From the cell containing the given text, extract its center point as [x, y] coordinate. 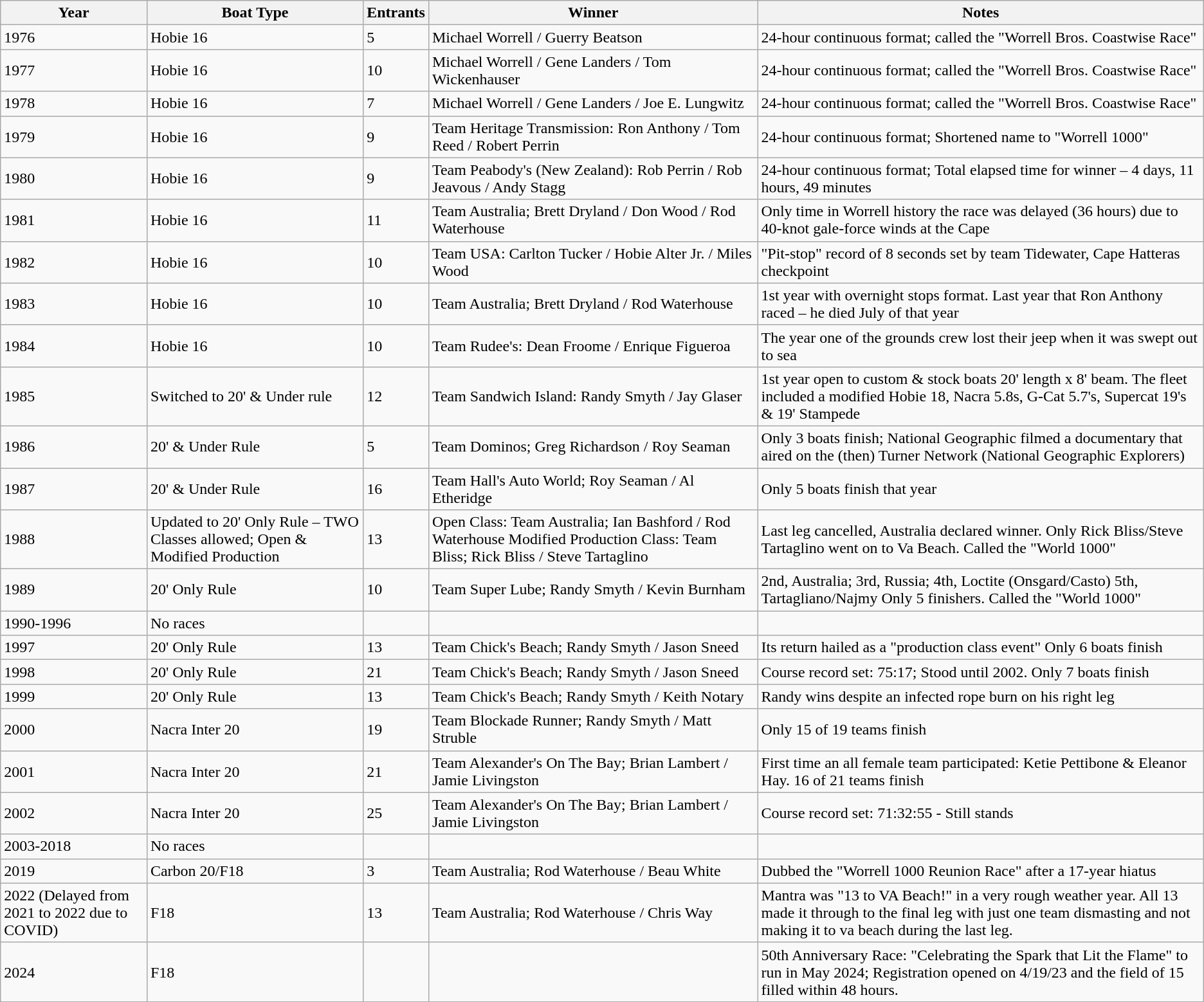
Team USA: Carlton Tucker / Hobie Alter Jr. / Miles Wood [593, 262]
Michael Worrell / Guerry Beatson [593, 37]
1983 [74, 304]
1988 [74, 540]
Only 5 boats finish that year [980, 489]
Team Rudee's: Dean Froome / Enrique Figueroa [593, 346]
Team Australia; Rod Waterhouse / Chris Way [593, 913]
12 [396, 396]
Michael Worrell / Gene Landers / Tom Wickenhauser [593, 71]
Team Australia; Brett Dryland / Don Wood / Rod Waterhouse [593, 220]
Team Hall's Auto World; Roy Seaman / Al Etheridge [593, 489]
Dubbed the "Worrell 1000 Reunion Race" after a 17-year hiatus [980, 871]
1978 [74, 104]
3 [396, 871]
1984 [74, 346]
1982 [74, 262]
1997 [74, 648]
1998 [74, 672]
Updated to 20' Only Rule – TWO Classes allowed; Open & Modified Production [255, 540]
1986 [74, 446]
Only 3 boats finish; National Geographic filmed a documentary that aired on the (then) Turner Network (National Geographic Explorers) [980, 446]
Course record set: 71:32:55 - Still stands [980, 813]
Michael Worrell / Gene Landers / Joe E. Lungwitz [593, 104]
Last leg cancelled, Australia declared winner. Only Rick Bliss/Steve Tartaglino went on to Va Beach. Called the "World 1000" [980, 540]
Team Heritage Transmission: Ron Anthony / Tom Reed / Robert Perrin [593, 136]
Open Class: Team Australia; Ian Bashford / Rod Waterhouse Modified Production Class: Team Bliss; Rick Bliss / Steve Tartaglino [593, 540]
Only 15 of 19 teams finish [980, 729]
19 [396, 729]
Randy wins despite an infected rope burn on his right leg [980, 697]
24-hour continuous format; Total elapsed time for winner – 4 days, 11 hours, 49 minutes [980, 179]
1990-1996 [74, 623]
2001 [74, 772]
1976 [74, 37]
2003-2018 [74, 846]
2022 (Delayed from 2021 to 2022 due to COVID) [74, 913]
Notes [980, 13]
2024 [74, 972]
Team Super Lube; Randy Smyth / Kevin Burnham [593, 590]
1987 [74, 489]
11 [396, 220]
Team Sandwich Island: Randy Smyth / Jay Glaser [593, 396]
Year [74, 13]
Team Blockade Runner; Randy Smyth / Matt Struble [593, 729]
25 [396, 813]
Switched to 20' & Under rule [255, 396]
Team Peabody's (New Zealand): Rob Perrin / Rob Jeavous / Andy Stagg [593, 179]
Team Australia; Brett Dryland / Rod Waterhouse [593, 304]
Winner [593, 13]
Team Dominos; Greg Richardson / Roy Seaman [593, 446]
2019 [74, 871]
The year one of the grounds crew lost their jeep when it was swept out to sea [980, 346]
1980 [74, 179]
Entrants [396, 13]
2002 [74, 813]
1985 [74, 396]
1999 [74, 697]
2nd, Australia; 3rd, Russia; 4th, Loctite (Onsgard/Casto) 5th, Tartagliano/Najmy Only 5 finishers. Called the "World 1000" [980, 590]
Only time in Worrell history the race was delayed (36 hours) due to 40-knot gale-force winds at the Cape [980, 220]
Course record set: 75:17; Stood until 2002. Only 7 boats finish [980, 672]
7 [396, 104]
First time an all female team participated: Ketie Pettibone & Eleanor Hay. 16 of 21 teams finish [980, 772]
1977 [74, 71]
Team Australia; Rod Waterhouse / Beau White [593, 871]
Team Chick's Beach; Randy Smyth / Keith Notary [593, 697]
1989 [74, 590]
1981 [74, 220]
1979 [74, 136]
Its return hailed as a "production class event" Only 6 boats finish [980, 648]
"Pit-stop" record of 8 seconds set by team Tidewater, Cape Hatteras checkpoint [980, 262]
2000 [74, 729]
Boat Type [255, 13]
24-hour continuous format; Shortened name to "Worrell 1000" [980, 136]
16 [396, 489]
Carbon 20/F18 [255, 871]
1st year with overnight stops format. Last year that Ron Anthony raced – he died July of that year [980, 304]
